Capture the cell that displays the provided text and extract its [X, Y] central coordinate. 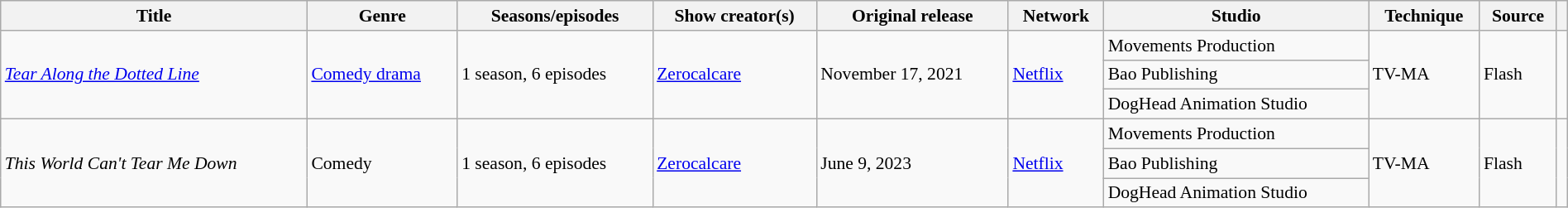
November 17, 2021 [912, 75]
This World Can't Tear Me Down [154, 164]
Tear Along the Dotted Line [154, 75]
Title [154, 16]
Comedy drama [382, 75]
Seasons/episodes [555, 16]
Show creator(s) [734, 16]
Network [1055, 16]
Technique [1424, 16]
Studio [1236, 16]
Comedy [382, 164]
Original release [912, 16]
Source [1518, 16]
June 9, 2023 [912, 164]
Genre [382, 16]
